Extract the (x, y) coordinate from the center of the cell holding the provided text.  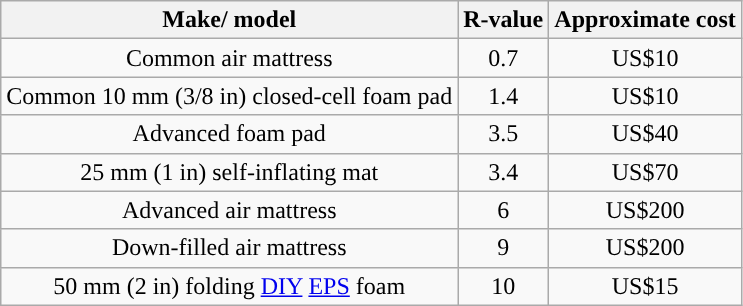
50 mm (2 in) folding DIY EPS foam (230, 286)
9 (504, 248)
25 mm (1 in) self-inflating mat (230, 172)
Common 10 mm (3/8 in) closed-cell foam pad (230, 96)
Make/ model (230, 20)
Down-filled air mattress (230, 248)
3.5 (504, 134)
6 (504, 210)
1.4 (504, 96)
Approximate cost (646, 20)
3.4 (504, 172)
10 (504, 286)
US$15 (646, 286)
US$40 (646, 134)
Common air mattress (230, 58)
Advanced foam pad (230, 134)
R-value (504, 20)
0.7 (504, 58)
US$70 (646, 172)
Advanced air mattress (230, 210)
